Scan for the cell matching the given text and deliver its [x, y] coordinate at center. 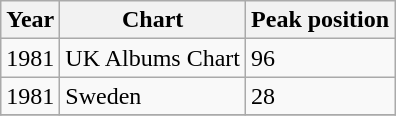
Sweden [153, 96]
Year [30, 20]
UK Albums Chart [153, 58]
Chart [153, 20]
Peak position [320, 20]
96 [320, 58]
28 [320, 96]
